Search for the cell housing the specified text and yield its [x, y] center coordinate. 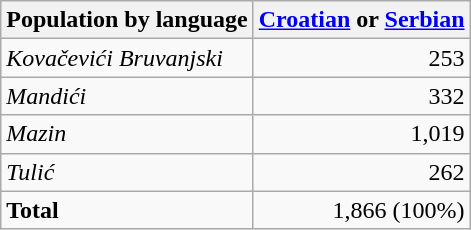
332 [362, 96]
Tulić [127, 172]
Mandići [127, 96]
Total [127, 210]
253 [362, 58]
1,866 (100%) [362, 210]
Population by language [127, 20]
262 [362, 172]
Kovačevići Bruvanjski [127, 58]
1,019 [362, 134]
Croatian or Serbian [362, 20]
Mazin [127, 134]
